Provide the (x, y) coordinate of the cell's center where the given text is located.  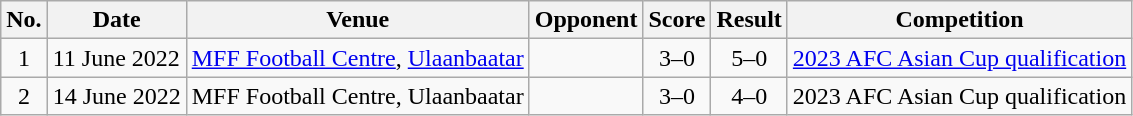
1 (24, 58)
14 June 2022 (116, 96)
Score (677, 20)
Date (116, 20)
5–0 (749, 58)
4–0 (749, 96)
No. (24, 20)
11 June 2022 (116, 58)
Opponent (586, 20)
Competition (959, 20)
Venue (358, 20)
2 (24, 96)
Result (749, 20)
